Identify which cell holds the provided text, then report its [x, y] central coordinate. 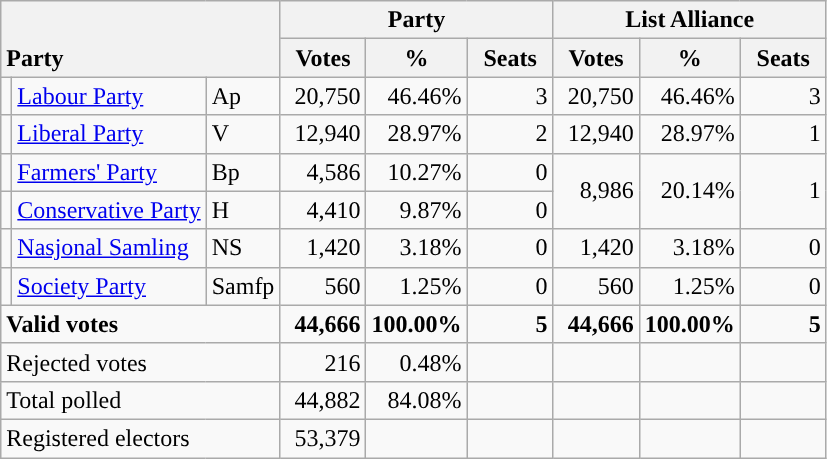
9.87% [416, 210]
44,882 [323, 400]
Ap [243, 96]
53,379 [323, 438]
Society Party [109, 286]
Registered electors [140, 438]
4,410 [323, 210]
8,986 [596, 191]
Labour Party [109, 96]
Total polled [140, 400]
Rejected votes [140, 362]
Bp [243, 172]
H [243, 210]
10.27% [416, 172]
Valid votes [140, 324]
216 [323, 362]
Nasjonal Samling [109, 248]
20.14% [690, 191]
List Alliance [690, 20]
2 [510, 134]
Farmers' Party [109, 172]
Liberal Party [109, 134]
84.08% [416, 400]
4,586 [323, 172]
0.48% [416, 362]
NS [243, 248]
Conservative Party [109, 210]
Samfp [243, 286]
V [243, 134]
